Identify which cell holds the provided text, then report its [x, y] central coordinate. 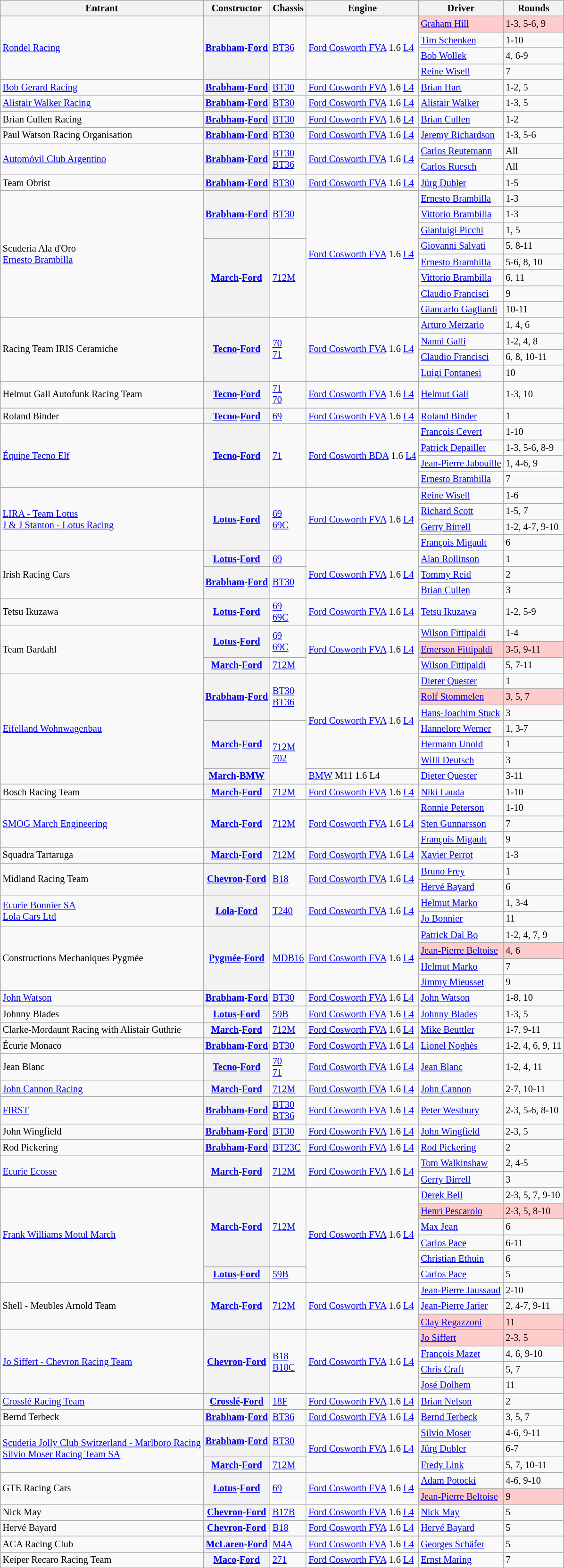
John Cannon Racing [102, 1089]
Brian Cullen Racing [102, 119]
Alistair Walker Racing [102, 103]
Hans-Joachim Stuck [461, 713]
Tom Walkinshaw [461, 1163]
Jeremy Richardson [461, 135]
Bruno Frey [461, 871]
Scuderia Ala d'Oro Ernesto Brambilla [102, 253]
1-2, 4, 11 [533, 1067]
LIRA - Team Lotus J & J Stanton - Lotus Racing [102, 519]
4, 6 [533, 950]
1-2 [533, 119]
Adam Potocki [461, 1480]
B18B18C [289, 1362]
M4A [289, 1544]
1, 3-7 [533, 728]
6-7 [533, 1449]
Engine [362, 8]
2, 4-7, 9-11 [533, 1306]
Tim Schenken [461, 40]
Crosslé-Ford [237, 1401]
1-6 [533, 495]
Gianluigi Picchi [461, 230]
Helmut Gall Autofunk Racing Team [102, 394]
Crosslé Racing Team [102, 1401]
Jean-Pierre Jabouille [461, 464]
5, 7-11 [533, 665]
Alan Rollinson [461, 559]
5, 8-11 [533, 246]
1-4 [533, 633]
SMOG March Engineering [102, 824]
1-5 [533, 183]
712M702 [289, 752]
5, 7, 10-11 [533, 1465]
Jimmy Mieusset [461, 982]
Hermann Unold [461, 744]
Ronnie Peterson [461, 808]
2-10 [533, 1290]
1-2, 4, 6, 9, 11 [533, 1045]
BT23C [289, 1148]
1-7, 9-11 [533, 1030]
François Cevert [461, 432]
GTE Racing Cars [102, 1488]
Niki Lauda [461, 792]
Tommy Reid [461, 574]
Scuderia Jolly Club Switzerland - Marlboro Racing Silvio Moser Racing Team SA [102, 1448]
Emerson Fittipaldi [461, 649]
1-2, 5-9 [533, 612]
Patrick Dal Bo [461, 935]
Jean-Pierre Jarier [461, 1306]
Richard Scott [461, 511]
McLaren-Ford [237, 1544]
1, 4, 6 [533, 325]
18F [289, 1401]
1-8, 10 [533, 998]
Racing Team IRIS Ceramiche [102, 349]
B17B [289, 1512]
Silvio Moser [461, 1433]
Peter Westbury [461, 1110]
1-3, 5-6, 9 [533, 24]
Christian Ethuin [461, 1258]
71 [289, 455]
Équipe Tecno Elf [102, 455]
Rounds [533, 8]
Rondel Racing [102, 48]
Bob Wollek [461, 56]
4-6, 9-11 [533, 1433]
3-11 [533, 776]
John Cannon [461, 1089]
6, 11 [533, 278]
Carlos Reutemann [461, 151]
Team Bardahl [102, 649]
Brian Nelson [461, 1401]
4, 6-9 [533, 56]
Patrick Depailler [461, 448]
Jo Siffert [461, 1338]
1, 3-4 [533, 903]
FIRST [102, 1110]
10-11 [533, 310]
Max Jean [461, 1227]
March-BMW [237, 776]
Luigi Fontanesi [461, 373]
T240 [289, 910]
François Mazet [461, 1354]
Giovanni Salvati [461, 246]
Hannelore Werner [461, 728]
Shell - Meubles Arnold Team [102, 1306]
Xavier Perrot [461, 855]
Ford Cosworth BDA 1.6 L4 [362, 455]
Ecurie Bonnier SA Lola Cars Ltd [102, 910]
BMW M11 1.6 L4 [362, 776]
1-2, 4, 8 [533, 341]
Ecurie Ecosse [102, 1171]
5, 7 [533, 1370]
Giancarlo Gagliardi [461, 310]
3-5, 9-11 [533, 649]
10 [533, 373]
271 [289, 1560]
Jo Siffert - Chevron Racing Team [102, 1362]
2-7, 10-11 [533, 1089]
1-2, 4, 7, 9 [533, 935]
2, 4-5 [533, 1163]
Lionel Noghès [461, 1045]
1-5, 7 [533, 511]
Écurie Monaco [102, 1045]
Entrant [102, 8]
1-3, 5-6, 8-9 [533, 448]
Squadra Tartaruga [102, 855]
Georges Schäfer [461, 1544]
Paul Watson Racing Organisation [102, 135]
Chris Craft [461, 1370]
Constructor [237, 8]
José Dolhem [461, 1385]
Henri Pescarolo [461, 1211]
Sten Gunnarsson [461, 824]
4, 6, 9-10 [533, 1354]
Derek Bell [461, 1195]
Ernst Maring [461, 1560]
Bob Gerard Racing [102, 88]
Chassis [289, 8]
Team Obrist [102, 183]
Nanni Galli [461, 341]
1-3, 5-6 [533, 135]
Carlos Ruesch [461, 167]
Lola-Ford [237, 910]
Arturo Merzario [461, 325]
Constructions Mechaniques Pygmée [102, 958]
Helmut Gall [461, 394]
1, 4-6, 9 [533, 464]
Willi Deutsch [461, 760]
Eifelland Wohnwagenbau [102, 728]
5-6, 8, 10 [533, 262]
Keiper Recaro Racing Team [102, 1560]
2-3, 5, 8-10 [533, 1211]
1-2, 4-7, 9-10 [533, 527]
Jean-Pierre Jaussaud [461, 1290]
4-6, 9-10 [533, 1480]
6, 8, 10-11 [533, 357]
Driver [461, 8]
2-3, 5, 7, 9-10 [533, 1195]
Jo Bonnier [461, 919]
Graham Hill [461, 24]
Maco-Ford [237, 1560]
1-3, 10 [533, 394]
Pygmée-Ford [237, 958]
Automóvil Club Argentino [102, 158]
ACA Racing Club [102, 1544]
MDB16 [289, 958]
Clarke-Mordaunt Racing with Alistair Guthrie [102, 1030]
Irish Racing Cars [102, 575]
1-2, 5 [533, 88]
Clay Regazzoni [461, 1322]
Brian Hart [461, 88]
Alistair Walker [461, 103]
6-11 [533, 1243]
2-3, 5-6, 8-10 [533, 1110]
Frank Williams Motul March [102, 1235]
Mike Beuttler [461, 1030]
7170 [289, 394]
Midland Racing Team [102, 879]
Fredy Link [461, 1465]
Bosch Racing Team [102, 792]
1, 5 [533, 230]
Rolf Stommelen [461, 697]
